For the text-containing cell, return its midpoint in (X, Y) coordinate format. 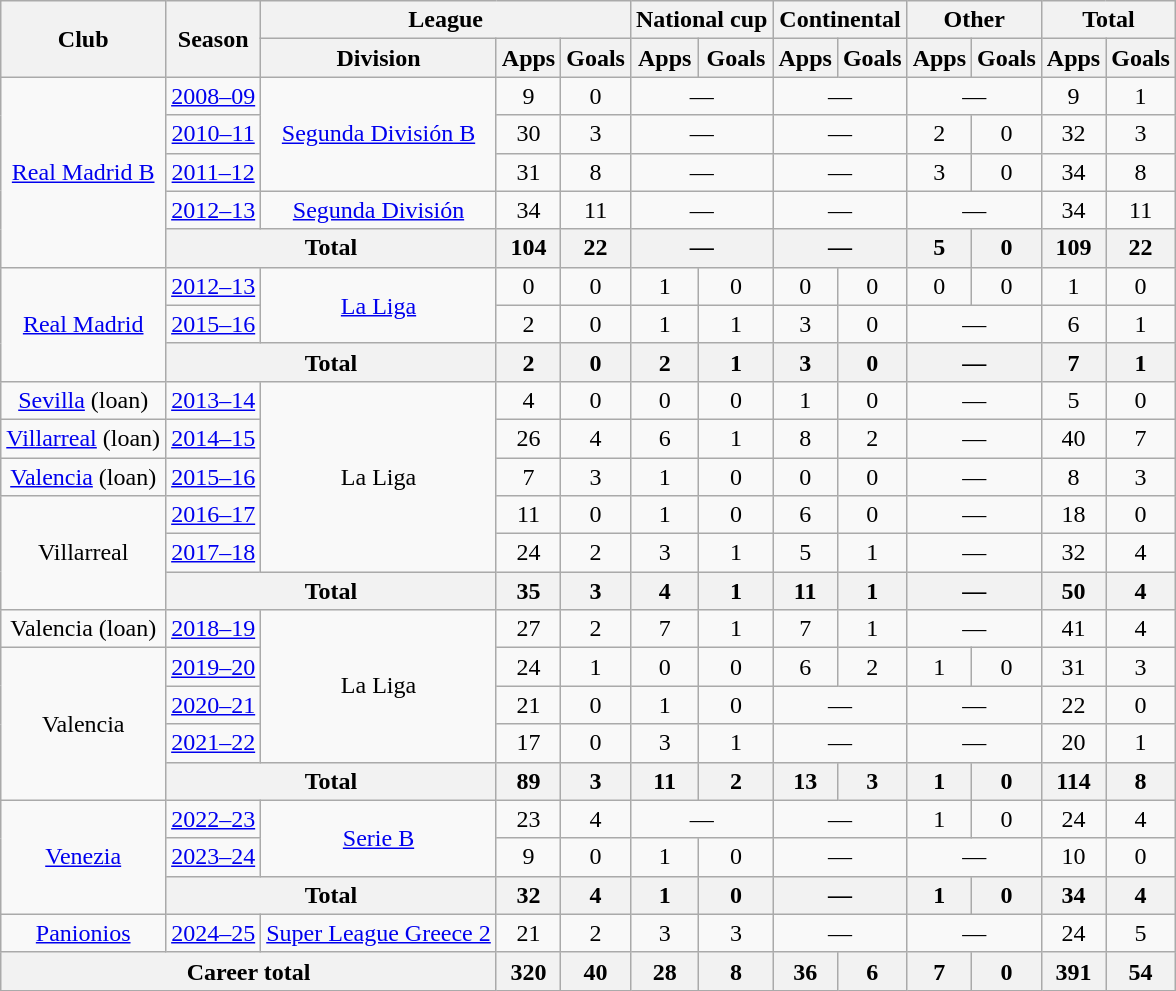
Club (84, 39)
League (446, 20)
2018–19 (214, 629)
Real Madrid B (84, 172)
Continental (840, 20)
104 (528, 248)
320 (528, 971)
2011–12 (214, 172)
2013–14 (214, 400)
Super League Greece 2 (379, 933)
2010–11 (214, 134)
Villarreal (loan) (84, 438)
2008–09 (214, 96)
18 (1073, 515)
2019–20 (214, 667)
2024–25 (214, 933)
Division (379, 58)
20 (1073, 743)
Valencia (84, 724)
Real Madrid (84, 324)
Panionios (84, 933)
2022–23 (214, 819)
2014–15 (214, 438)
10 (1073, 857)
50 (1073, 591)
2017–18 (214, 553)
109 (1073, 248)
27 (528, 629)
2023–24 (214, 857)
89 (528, 781)
26 (528, 438)
Sevilla (loan) (84, 400)
2021–22 (214, 743)
National cup (701, 20)
23 (528, 819)
Career total (249, 971)
Segunda División (379, 210)
54 (1141, 971)
391 (1073, 971)
Season (214, 39)
114 (1073, 781)
41 (1073, 629)
Venezia (84, 857)
36 (805, 971)
Serie B (379, 838)
Segunda División B (379, 134)
13 (805, 781)
30 (528, 134)
2016–17 (214, 515)
17 (528, 743)
Villarreal (84, 553)
28 (664, 971)
Other (974, 20)
2020–21 (214, 705)
35 (528, 591)
